Detect which cell encompasses the target text, then output its (x, y) center coordinate. 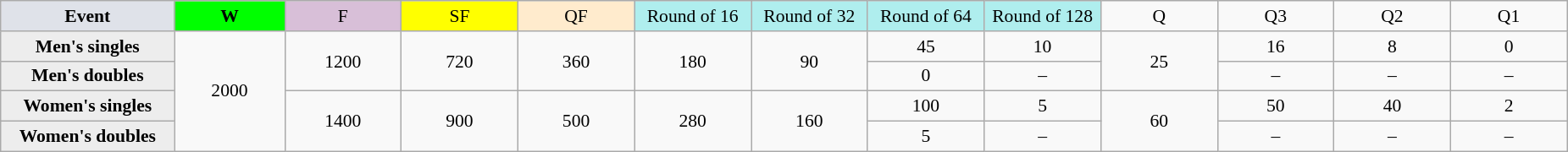
10 (1043, 46)
Round of 64 (926, 16)
2000 (230, 91)
1400 (343, 122)
QF (576, 16)
360 (576, 61)
Round of 16 (693, 16)
40 (1393, 106)
8 (1393, 46)
100 (926, 106)
Q2 (1393, 16)
90 (809, 61)
Event (88, 16)
16 (1276, 46)
Round of 128 (1043, 16)
45 (926, 46)
2 (1509, 106)
Q (1159, 16)
60 (1159, 122)
500 (576, 122)
Q1 (1509, 16)
Men's singles (88, 46)
Men's doubles (88, 76)
Round of 32 (809, 16)
50 (1276, 106)
W (230, 16)
160 (809, 122)
900 (460, 122)
Women's doubles (88, 137)
Q3 (1276, 16)
SF (460, 16)
F (343, 16)
1200 (343, 61)
280 (693, 122)
180 (693, 61)
Women's singles (88, 106)
720 (460, 61)
25 (1159, 61)
